Search for the cell housing the specified text and yield its [X, Y] center coordinate. 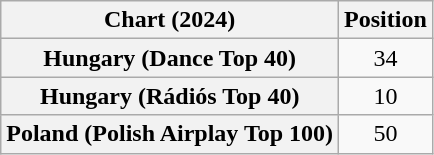
Chart (2024) [170, 20]
Position [386, 20]
10 [386, 96]
Hungary (Rádiós Top 40) [170, 96]
34 [386, 58]
Poland (Polish Airplay Top 100) [170, 134]
50 [386, 134]
Hungary (Dance Top 40) [170, 58]
